Detect which cell encompasses the target text, then output its [X, Y] center coordinate. 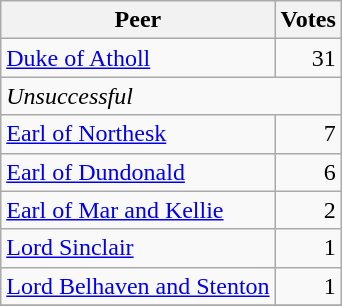
31 [308, 58]
2 [308, 210]
Duke of Atholl [138, 58]
Lord Sinclair [138, 248]
Unsuccessful [172, 96]
Earl of Northesk [138, 134]
Lord Belhaven and Stenton [138, 286]
Peer [138, 20]
6 [308, 172]
Votes [308, 20]
7 [308, 134]
Earl of Dundonald [138, 172]
Earl of Mar and Kellie [138, 210]
